Return the [X, Y] coordinate for the center point of the cell that contains the specified text.  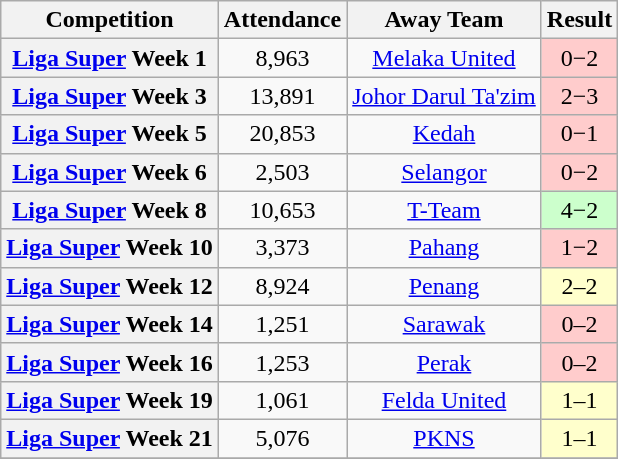
Liga Super Week 1 [110, 58]
Sarawak [444, 324]
Liga Super Week 19 [110, 400]
2,503 [282, 172]
Penang [444, 286]
Attendance [282, 20]
Selangor [444, 172]
8,924 [282, 286]
Melaka United [444, 58]
3,373 [282, 248]
Johor Darul Ta'zim [444, 96]
PKNS [444, 438]
Kedah [444, 134]
Away Team [444, 20]
Liga Super Week 3 [110, 96]
2−3 [579, 96]
Liga Super Week 6 [110, 172]
Pahang [444, 248]
8,963 [282, 58]
13,891 [282, 96]
Liga Super Week 12 [110, 286]
T-Team [444, 210]
Perak [444, 362]
Liga Super Week 14 [110, 324]
0−1 [579, 134]
Result [579, 20]
Liga Super Week 8 [110, 210]
4−2 [579, 210]
Liga Super Week 10 [110, 248]
2–2 [579, 286]
Liga Super Week 21 [110, 438]
Liga Super Week 16 [110, 362]
1,061 [282, 400]
5,076 [282, 438]
20,853 [282, 134]
1,251 [282, 324]
Liga Super Week 5 [110, 134]
1,253 [282, 362]
1−2 [579, 248]
Felda United [444, 400]
10,653 [282, 210]
Competition [110, 20]
